For the text-containing cell, return its midpoint in (x, y) coordinate format. 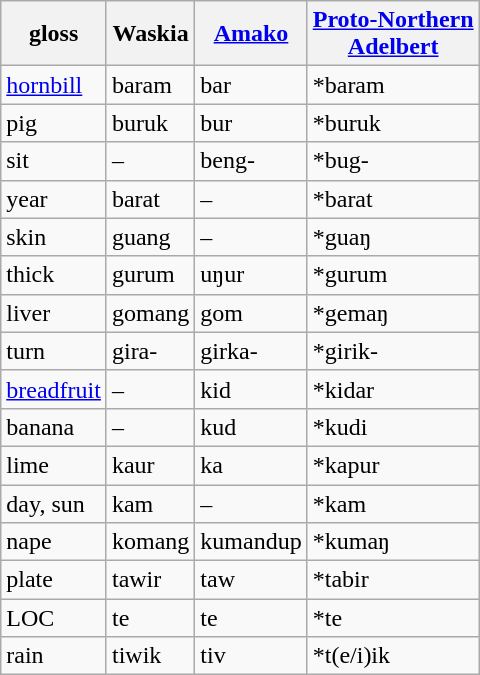
tiwik (150, 656)
baram (150, 85)
kud (251, 427)
thick (54, 275)
rain (54, 656)
bar (251, 85)
*bug- (393, 161)
Amako (251, 34)
*buruk (393, 123)
year (54, 199)
gom (251, 313)
buruk (150, 123)
*girik- (393, 351)
uŋur (251, 275)
*gurum (393, 275)
*baram (393, 85)
*kidar (393, 389)
komang (150, 542)
gloss (54, 34)
gomang (150, 313)
ka (251, 465)
*kam (393, 503)
*t(e/i)ik (393, 656)
sit (54, 161)
Waskia (150, 34)
lime (54, 465)
banana (54, 427)
guang (150, 237)
*kudi (393, 427)
gurum (150, 275)
*guaŋ (393, 237)
kumandup (251, 542)
kam (150, 503)
kid (251, 389)
nape (54, 542)
turn (54, 351)
tawir (150, 580)
beng- (251, 161)
*barat (393, 199)
day, sun (54, 503)
gira- (150, 351)
breadfruit (54, 389)
pig (54, 123)
tiv (251, 656)
*kapur (393, 465)
*te (393, 618)
Proto-NorthernAdelbert (393, 34)
kaur (150, 465)
hornbill (54, 85)
girka- (251, 351)
taw (251, 580)
*tabir (393, 580)
liver (54, 313)
*gemaŋ (393, 313)
LOC (54, 618)
bur (251, 123)
skin (54, 237)
*kumaŋ (393, 542)
barat (150, 199)
plate (54, 580)
